Output the (X, Y) coordinate of the center of the cell containing the given text.  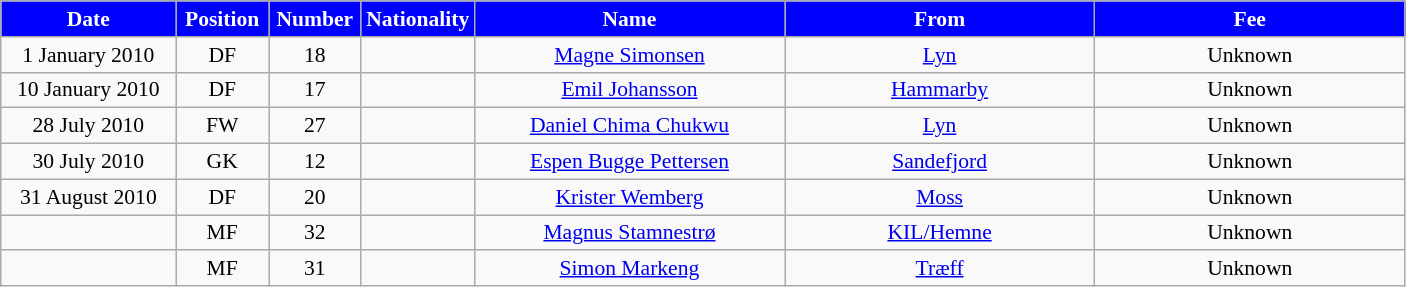
30 July 2010 (88, 162)
Espen Bugge Pettersen (629, 162)
32 (314, 233)
KIL/Hemne (940, 233)
From (940, 19)
20 (314, 197)
Hammarby (940, 90)
Sandefjord (940, 162)
28 July 2010 (88, 126)
FW (222, 126)
12 (314, 162)
10 January 2010 (88, 90)
31 (314, 269)
Fee (1250, 19)
Krister Wemberg (629, 197)
Magne Simonsen (629, 55)
Number (314, 19)
GK (222, 162)
Date (88, 19)
Nationality (418, 19)
Emil Johansson (629, 90)
31 August 2010 (88, 197)
Daniel Chima Chukwu (629, 126)
1 January 2010 (88, 55)
27 (314, 126)
18 (314, 55)
17 (314, 90)
Position (222, 19)
Name (629, 19)
Simon Markeng (629, 269)
Magnus Stamnestrø (629, 233)
Moss (940, 197)
Træff (940, 269)
